Find where the given text appears and provide that cell's center as (x, y) coordinate. 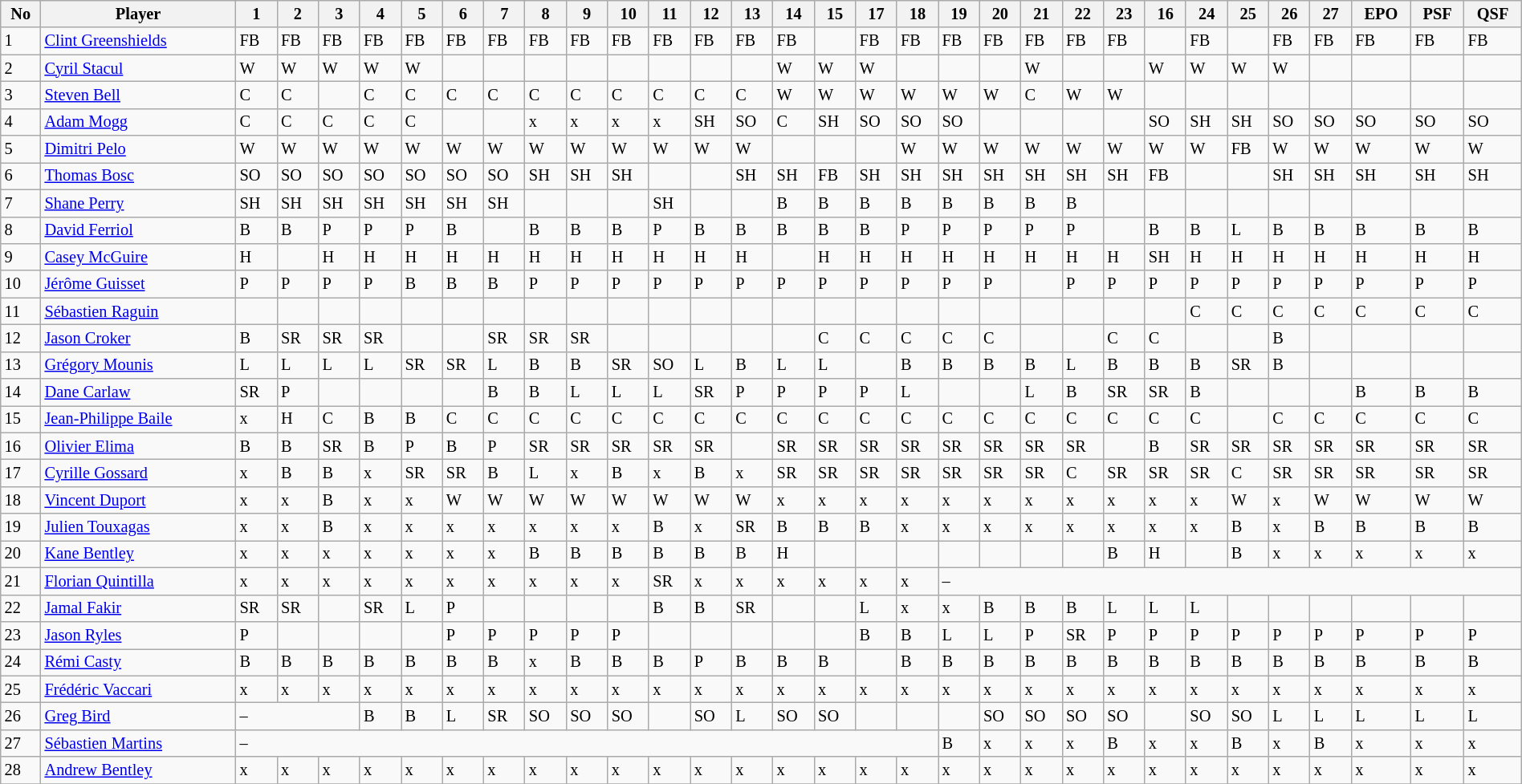
28 (21, 770)
Shane Perry (138, 203)
Jason Croker (138, 338)
Jérôme Guisset (138, 284)
Clint Greenshields (138, 41)
EPO (1381, 14)
Adam Mogg (138, 122)
Andrew Bentley (138, 770)
Jean-Philippe Baile (138, 419)
Olivier Elima (138, 446)
Kane Bentley (138, 554)
Florian Quintilla (138, 581)
Sébastien Raguin (138, 311)
QSF (1493, 14)
David Ferriol (138, 230)
PSF (1438, 14)
Rémi Casty (138, 662)
Dane Carlaw (138, 392)
Player (138, 14)
Cyril Stacul (138, 68)
Greg Bird (138, 716)
Cyrille Gossard (138, 473)
Vincent Duport (138, 500)
Grégory Mounis (138, 365)
Dimitri Pelo (138, 149)
Thomas Bosc (138, 176)
Frédéric Vaccari (138, 689)
Julien Touxagas (138, 527)
Jason Ryles (138, 635)
Sébastien Martins (138, 743)
Jamal Fakir (138, 608)
Casey McGuire (138, 257)
No (21, 14)
Steven Bell (138, 95)
